Scan for the cell matching the given text and deliver its [x, y] coordinate at center. 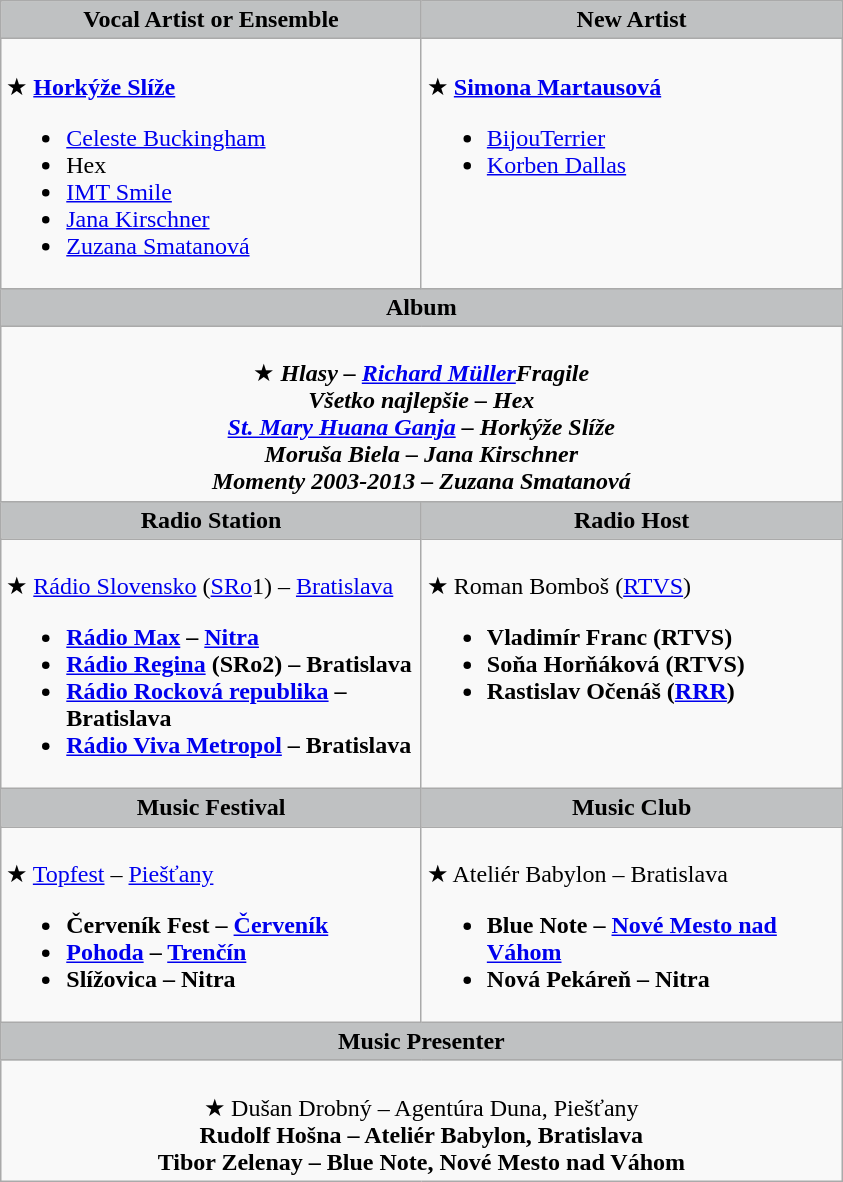
Music Festival [212, 808]
★ Ateliér Babylon – BratislavaBlue Note – Nové Mesto nad VáhomNová Pekáreň – Nitra [632, 925]
★ Topfest – PiešťanyČerveník Fest – ČerveníkPohoda – TrenčínSlížovica – Nitra [212, 925]
★ Horkýže SlížeCeleste BuckinghamHexIMT SmileJana KirschnerZuzana Smatanová [212, 164]
★ Roman Bomboš (RTVS)Vladimír Franc (RTVS)Soňa Horňáková (RTVS)Rastislav Očenáš (RRR) [632, 664]
Music Club [632, 808]
Radio Host [632, 520]
★ Simona MartausováBijouTerrierKorben Dallas [632, 164]
Album [422, 307]
Radio Station [212, 520]
Music Presenter [422, 1041]
New Artist [632, 20]
★ Dušan Drobný – Agentúra Duna, Piešťany Rudolf Hošna – Ateliér Babylon, Bratislava Tibor Zelenay – Blue Note, Nové Mesto nad Váhom [422, 1120]
Vocal Artist or Ensemble [212, 20]
